Identify which cell holds the provided text, then report its (x, y) central coordinate. 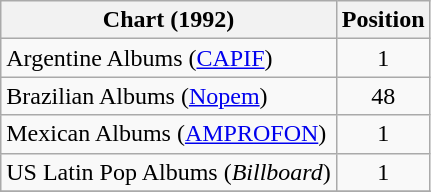
Argentine Albums (CAPIF) (169, 58)
Brazilian Albums (Nopem) (169, 96)
Position (383, 20)
US Latin Pop Albums (Billboard) (169, 172)
Chart (1992) (169, 20)
48 (383, 96)
Mexican Albums (AMPROFON) (169, 134)
